Determine the (x, y) coordinate at the center of the cell enclosing the given text.  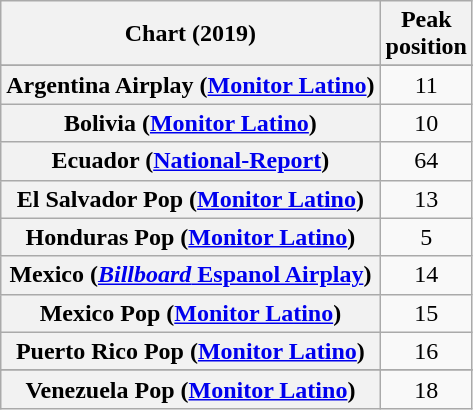
El Salvador Pop (Monitor Latino) (190, 199)
11 (426, 85)
Puerto Rico Pop (Monitor Latino) (190, 351)
Peak position (426, 34)
Bolivia (Monitor Latino) (190, 123)
Honduras Pop (Monitor Latino) (190, 237)
18 (426, 389)
10 (426, 123)
15 (426, 313)
16 (426, 351)
Argentina Airplay (Monitor Latino) (190, 85)
5 (426, 237)
Venezuela Pop (Monitor Latino) (190, 389)
Chart (2019) (190, 34)
Mexico Pop (Monitor Latino) (190, 313)
14 (426, 275)
Ecuador (National-Report) (190, 161)
13 (426, 199)
Mexico (Billboard Espanol Airplay) (190, 275)
64 (426, 161)
